Return (x, y) of the center of cell containing provided text 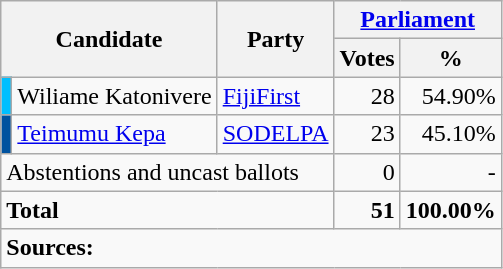
54.90% (450, 96)
% (450, 58)
45.10% (450, 134)
Votes (367, 58)
FijiFirst (276, 96)
28 (367, 96)
Total (168, 210)
Abstentions and uncast ballots (168, 172)
Teimumu Kepa (114, 134)
- (450, 172)
SODELPA (276, 134)
23 (367, 134)
51 (367, 210)
Wiliame Katonivere (114, 96)
Parliament (418, 20)
0 (367, 172)
Sources: (252, 248)
100.00% (450, 210)
Candidate (109, 39)
Party (276, 39)
